Locate the cell with the specified text and output its (X, Y) center coordinate. 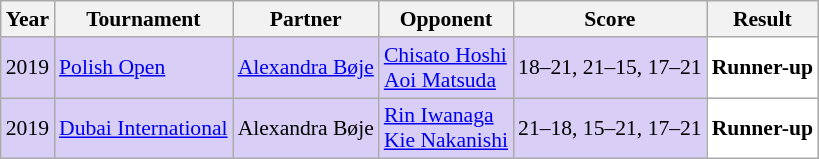
Polish Open (144, 68)
Dubai International (144, 128)
Opponent (446, 19)
Rin Iwanaga Kie Nakanishi (446, 128)
Partner (306, 19)
Year (28, 19)
Score (610, 19)
21–18, 15–21, 17–21 (610, 128)
Result (762, 19)
Tournament (144, 19)
Chisato Hoshi Aoi Matsuda (446, 68)
18–21, 21–15, 17–21 (610, 68)
